Determine the (X, Y) coordinate at the center of the cell enclosing the given text.  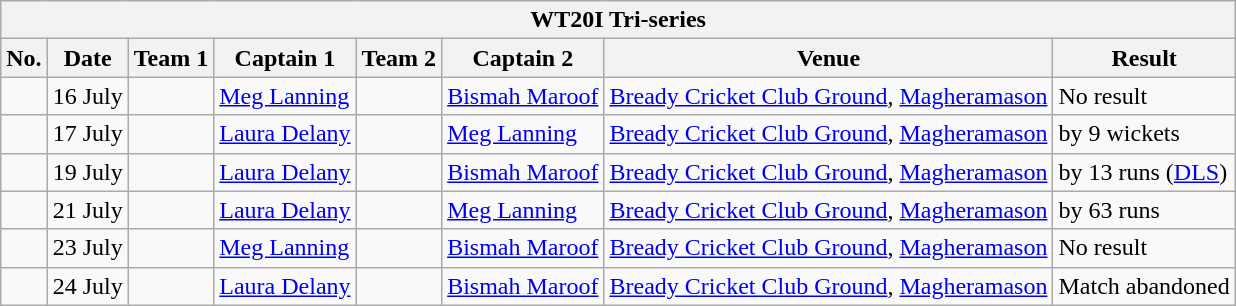
Captain 1 (285, 58)
Date (88, 58)
19 July (88, 172)
16 July (88, 96)
No. (24, 58)
Captain 2 (523, 58)
WT20I Tri-series (618, 20)
Team 1 (171, 58)
by 13 runs (DLS) (1144, 172)
24 July (88, 286)
Team 2 (399, 58)
Match abandoned (1144, 286)
17 July (88, 134)
21 July (88, 210)
23 July (88, 248)
by 63 runs (1144, 210)
Venue (828, 58)
Result (1144, 58)
by 9 wickets (1144, 134)
